Scan for the cell matching the given text and deliver its [X, Y] coordinate at center. 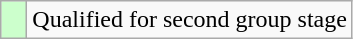
Qualified for second group stage [190, 20]
